Locate the cell with the specified text and output its (x, y) center coordinate. 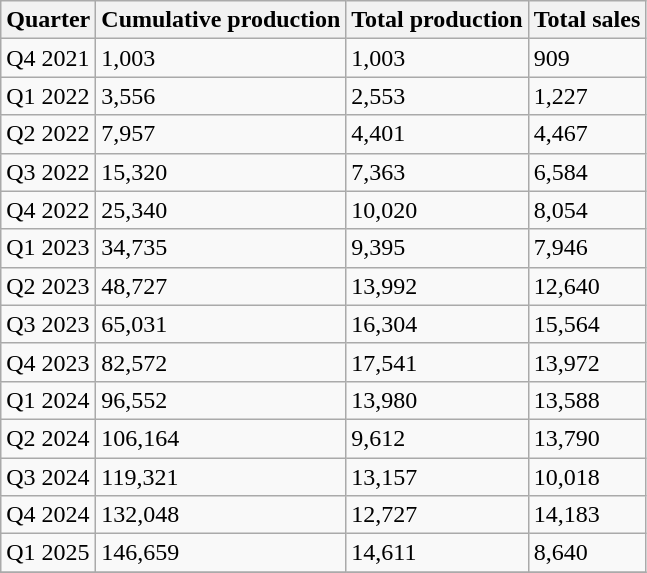
Q2 2023 (48, 286)
2,553 (437, 96)
Total production (437, 20)
15,320 (221, 172)
Q1 2024 (48, 400)
7,957 (221, 134)
8,054 (587, 210)
146,659 (221, 553)
9,612 (437, 438)
Q2 2022 (48, 134)
14,183 (587, 515)
7,946 (587, 248)
Q3 2022 (48, 172)
34,735 (221, 248)
96,552 (221, 400)
Q1 2023 (48, 248)
65,031 (221, 324)
13,790 (587, 438)
7,363 (437, 172)
6,584 (587, 172)
10,020 (437, 210)
4,467 (587, 134)
13,972 (587, 362)
3,556 (221, 96)
Total sales (587, 20)
Q2 2024 (48, 438)
1,227 (587, 96)
15,564 (587, 324)
Q4 2021 (48, 58)
13,992 (437, 286)
48,727 (221, 286)
119,321 (221, 477)
12,727 (437, 515)
12,640 (587, 286)
16,304 (437, 324)
132,048 (221, 515)
17,541 (437, 362)
Quarter (48, 20)
106,164 (221, 438)
Q3 2023 (48, 324)
Q4 2024 (48, 515)
13,157 (437, 477)
10,018 (587, 477)
Q4 2023 (48, 362)
13,980 (437, 400)
Q4 2022 (48, 210)
13,588 (587, 400)
82,572 (221, 362)
909 (587, 58)
8,640 (587, 553)
Cumulative production (221, 20)
9,395 (437, 248)
Q3 2024 (48, 477)
25,340 (221, 210)
14,611 (437, 553)
Q1 2025 (48, 553)
4,401 (437, 134)
Q1 2022 (48, 96)
